Pinpoint the cell where the given text exists, returning its (x, y) midpoint coordinate. 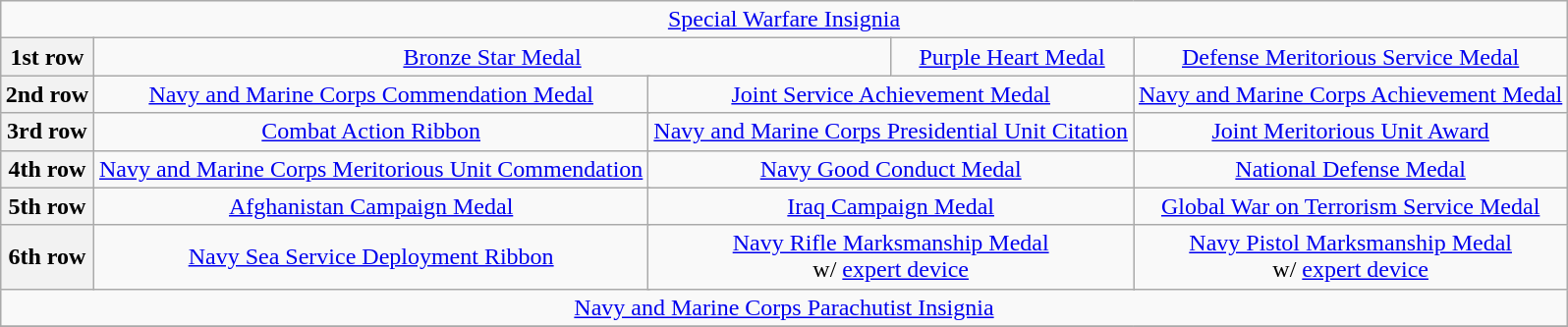
6th row (47, 257)
1st row (47, 57)
Navy and Marine Corps Commendation Medal (371, 94)
Navy and Marine Corps Achievement Medal (1351, 94)
Navy Good Conduct Medal (891, 169)
Navy and Marine Corps Meritorious Unit Commendation (371, 169)
Navy Sea Service Deployment Ribbon (371, 257)
Joint Service Achievement Medal (891, 94)
Combat Action Ribbon (371, 132)
2nd row (47, 94)
4th row (47, 169)
Defense Meritorious Service Medal (1351, 57)
National Defense Medal (1351, 169)
Bronze Star Medal (493, 57)
Navy Pistol Marksmanship Medalw/ expert device (1351, 257)
Afghanistan Campaign Medal (371, 206)
3rd row (47, 132)
Navy and Marine Corps Parachutist Insignia (784, 307)
Navy Rifle Marksmanship Medalw/ expert device (891, 257)
Global War on Terrorism Service Medal (1351, 206)
5th row (47, 206)
Navy and Marine Corps Presidential Unit Citation (891, 132)
Special Warfare Insignia (784, 20)
Iraq Campaign Medal (891, 206)
Purple Heart Medal (1012, 57)
Joint Meritorious Unit Award (1351, 132)
